Return [X, Y] of the center of cell containing provided text 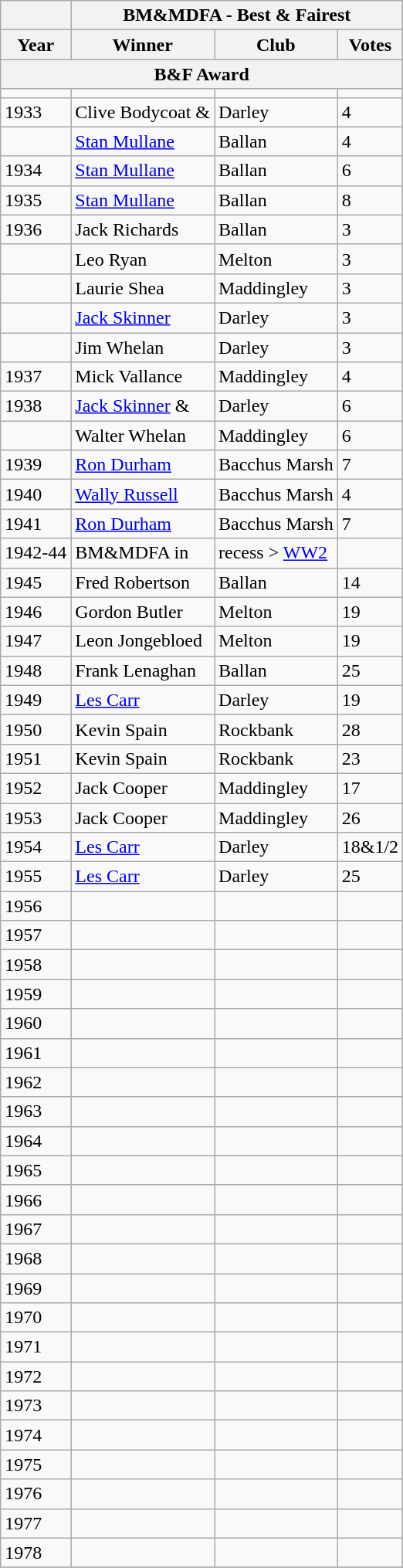
1966 [36, 1200]
1947 [36, 641]
1945 [36, 582]
Leo Ryan [143, 259]
1936 [36, 229]
BM&MDFA in [143, 553]
26 [370, 818]
1958 [36, 965]
1965 [36, 1170]
Votes [370, 45]
recess > WW2 [276, 553]
Jack Richards [143, 229]
1968 [36, 1258]
1974 [36, 1435]
1934 [36, 171]
Wally Russell [143, 494]
1971 [36, 1347]
1949 [36, 700]
Walter Whelan [143, 436]
Gordon Butler [143, 612]
1952 [36, 788]
1975 [36, 1464]
1967 [36, 1229]
1961 [36, 1053]
1957 [36, 935]
1962 [36, 1082]
1973 [36, 1406]
BM&MDFA - Best & Fairest [237, 15]
1964 [36, 1141]
Jack Skinner & [143, 406]
1978 [36, 1553]
1960 [36, 1023]
1942-44 [36, 553]
Club [276, 45]
1939 [36, 465]
Leon Jongebloed [143, 641]
1954 [36, 847]
Mick Vallance [143, 377]
28 [370, 729]
1946 [36, 612]
8 [370, 200]
B&F Award [202, 74]
1977 [36, 1523]
1969 [36, 1288]
1948 [36, 670]
1940 [36, 494]
1933 [36, 112]
14 [370, 582]
1953 [36, 818]
1972 [36, 1376]
1970 [36, 1318]
1941 [36, 524]
1951 [36, 759]
Jack Skinner [143, 317]
1950 [36, 729]
1959 [36, 994]
1963 [36, 1112]
Frank Lenaghan [143, 670]
Clive Bodycoat & [143, 112]
1976 [36, 1494]
1935 [36, 200]
17 [370, 788]
18&1/2 [370, 847]
1956 [36, 906]
Winner [143, 45]
1937 [36, 377]
23 [370, 759]
1938 [36, 406]
Jim Whelan [143, 347]
Year [36, 45]
Laurie Shea [143, 288]
Fred Robertson [143, 582]
1955 [36, 877]
